Determine the [X, Y] coordinate at the center of the cell enclosing the given text.  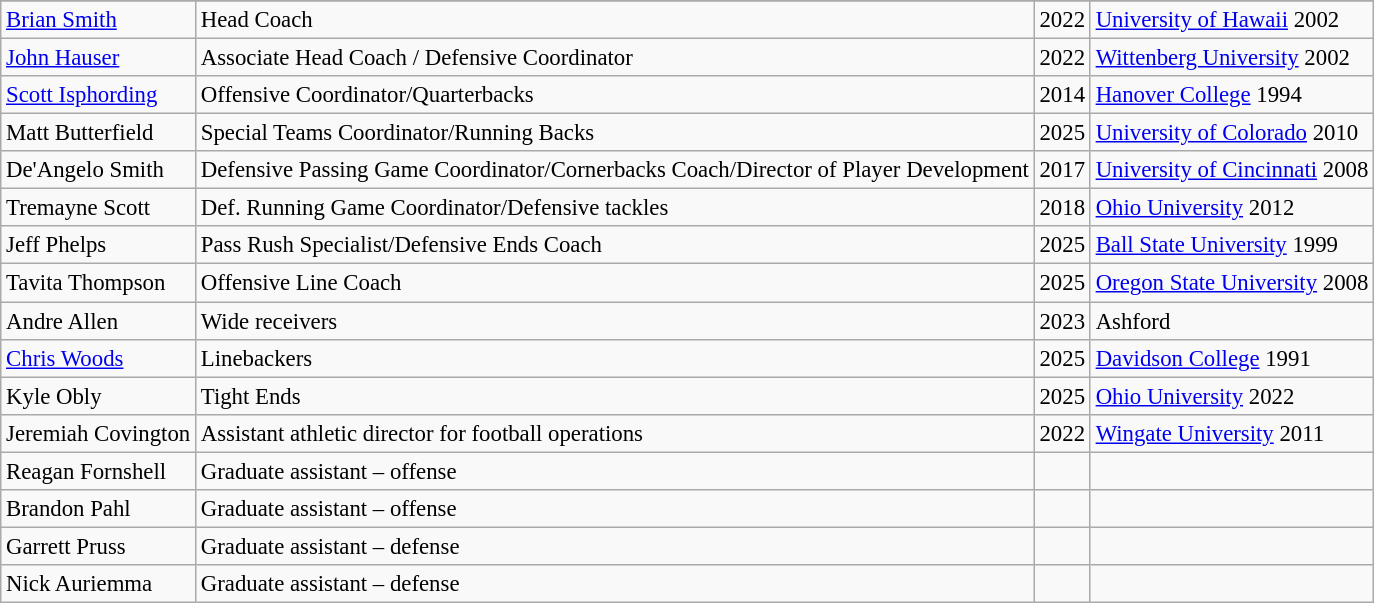
Hanover College 1994 [1232, 95]
Nick Auriemma [98, 584]
Jeff Phelps [98, 245]
Kyle Obly [98, 396]
2014 [1062, 95]
Wide receivers [614, 321]
Jeremiah Covington [98, 433]
Garrett Pruss [98, 546]
Tremayne Scott [98, 208]
Wittenberg University 2002 [1232, 58]
Tight Ends [614, 396]
Oregon State University 2008 [1232, 283]
Defensive Passing Game Coordinator/Cornerbacks Coach/Director of Player Development [614, 170]
2018 [1062, 208]
Special Teams Coordinator/Running Backs [614, 133]
Scott Isphording [98, 95]
University of Colorado 2010 [1232, 133]
2017 [1062, 170]
De'Angelo Smith [98, 170]
Linebackers [614, 358]
Davidson College 1991 [1232, 358]
Brandon Pahl [98, 509]
Wingate University 2011 [1232, 433]
John Hauser [98, 58]
2023 [1062, 321]
Matt Butterfield [98, 133]
Offensive Coordinator/Quarterbacks [614, 95]
University of Cincinnati 2008 [1232, 170]
Offensive Line Coach [614, 283]
Reagan Fornshell [98, 471]
Tavita Thompson [98, 283]
Andre Allen [98, 321]
Brian Smith [98, 20]
Pass Rush Specialist/Defensive Ends Coach [614, 245]
Chris Woods [98, 358]
Ball State University 1999 [1232, 245]
Ashford [1232, 321]
Ohio University 2012 [1232, 208]
University of Hawaii 2002 [1232, 20]
Def. Running Game Coordinator/Defensive tackles [614, 208]
Associate Head Coach / Defensive Coordinator [614, 58]
Head Coach [614, 20]
Ohio University 2022 [1232, 396]
Assistant athletic director for football operations [614, 433]
